Return (x, y) of the center of cell containing provided text 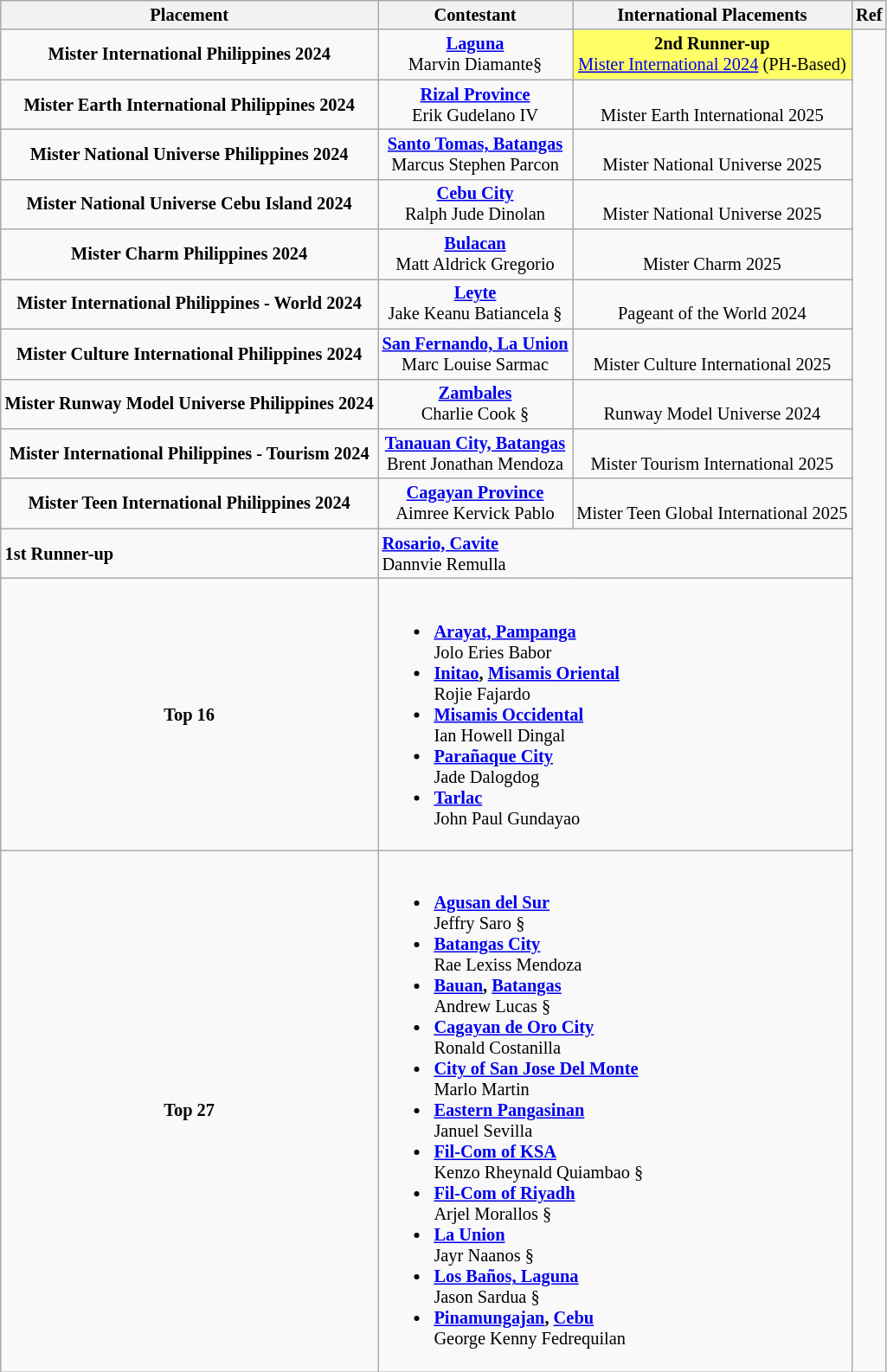
Mister Earth International Philippines 2024 (190, 105)
Mister International Philippines 2024 (190, 54)
Rosario, CaviteDannvie Remulla (615, 554)
Mister Runway Model Universe Philippines 2024 (190, 404)
Mister Charm Philippines 2024 (190, 254)
Placement (190, 15)
Tanauan City, Batangas Brent Jonathan Mendoza (476, 453)
Mister Culture International 2025 (713, 354)
Rizal Province Erik Gudelano IV (476, 105)
Zambales Charlie Cook § (476, 404)
Laguna Marvin Diamante§ (476, 54)
Mister National Universe Cebu Island 2024 (190, 204)
Top 16 (190, 714)
Mister International Philippines - World 2024 (190, 304)
2nd Runner-upMister International 2024 (PH-Based) (713, 54)
Mister Charm 2025 (713, 254)
Mister Earth International 2025 (713, 105)
Pageant of the World 2024 (713, 304)
Mister Teen International Philippines 2024 (190, 503)
Contestant (476, 15)
Runway Model Universe 2024 (713, 404)
International Placements (713, 15)
1st Runner-up (190, 554)
Mister Tourism International 2025 (713, 453)
Top 27 (190, 1111)
Mister Culture International Philippines 2024 (190, 354)
Mister International Philippines - Tourism 2024 (190, 453)
Mister National Universe Philippines 2024 (190, 154)
Mister Teen Global International 2025 (713, 503)
Leyte Jake Keanu Batiancela § (476, 304)
Ref (869, 15)
Cebu City Ralph Jude Dinolan (476, 204)
Cagayan Province Aimree Kervick Pablo (476, 503)
Bulacan Matt Aldrick Gregorio (476, 254)
Santo Tomas, Batangas Marcus Stephen Parcon (476, 154)
San Fernando, La Union Marc Louise Sarmac (476, 354)
